Scan for the cell matching the given text and deliver its [x, y] coordinate at center. 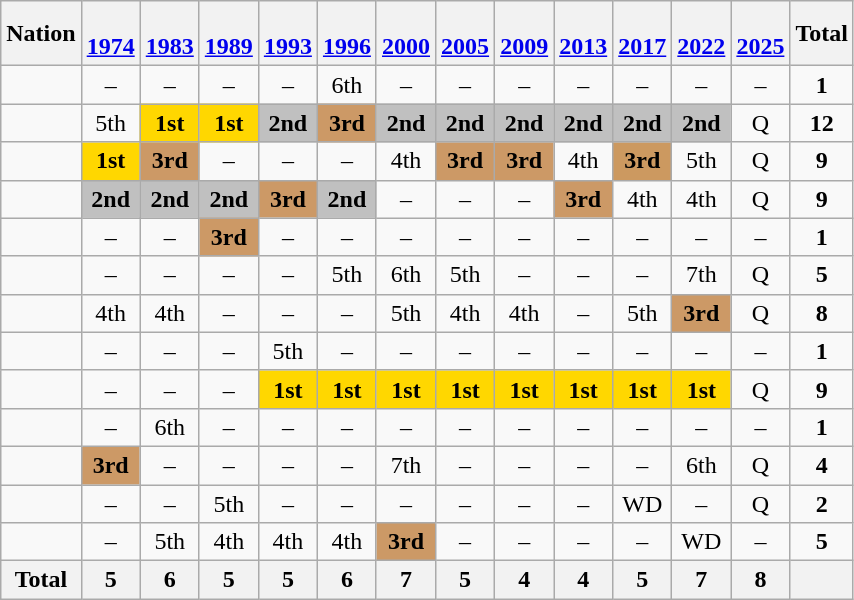
1983 [170, 34]
2022 [702, 34]
2017 [642, 34]
2009 [524, 34]
1989 [228, 34]
2005 [466, 34]
2025 [760, 34]
1996 [346, 34]
1993 [288, 34]
2 [822, 503]
Nation [41, 34]
1974 [110, 34]
12 [822, 123]
2013 [584, 34]
2000 [406, 34]
